Extract the [x, y] coordinate from the center of the cell holding the provided text.  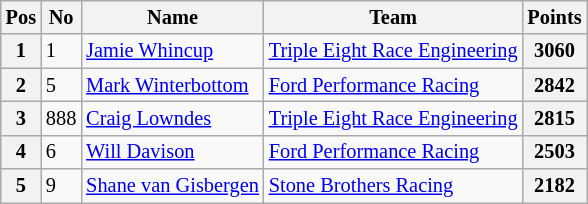
Will Davison [172, 152]
2182 [554, 186]
6 [61, 152]
9 [61, 186]
4 [21, 152]
3 [21, 118]
888 [61, 118]
3060 [554, 51]
Stone Brothers Racing [394, 186]
Points [554, 17]
Pos [21, 17]
Jamie Whincup [172, 51]
Craig Lowndes [172, 118]
Name [172, 17]
Team [394, 17]
No [61, 17]
Shane van Gisbergen [172, 186]
2842 [554, 85]
2503 [554, 152]
2815 [554, 118]
2 [21, 85]
Mark Winterbottom [172, 85]
